Pinpoint the cell where the given text exists, returning its [X, Y] midpoint coordinate. 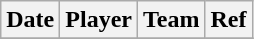
Date [30, 20]
Player [99, 20]
Ref [228, 20]
Team [171, 20]
